Capture the cell that displays the provided text and extract its [X, Y] central coordinate. 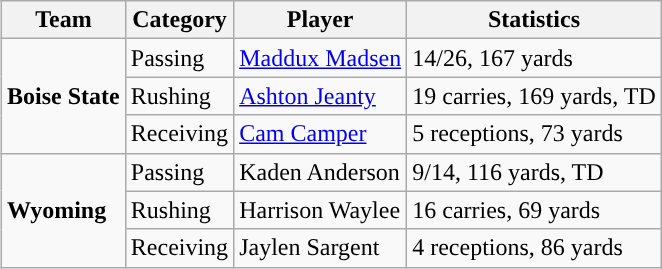
Jaylen Sargent [320, 248]
4 receptions, 86 yards [534, 248]
Player [320, 20]
Kaden Anderson [320, 172]
Statistics [534, 20]
19 carries, 169 yards, TD [534, 96]
Maddux Madsen [320, 58]
Wyoming [64, 210]
5 receptions, 73 yards [534, 134]
Category [179, 20]
16 carries, 69 yards [534, 210]
14/26, 167 yards [534, 58]
9/14, 116 yards, TD [534, 172]
Team [64, 20]
Boise State [64, 96]
Harrison Waylee [320, 210]
Ashton Jeanty [320, 96]
Cam Camper [320, 134]
